Scan for the cell matching the given text and deliver its (x, y) coordinate at center. 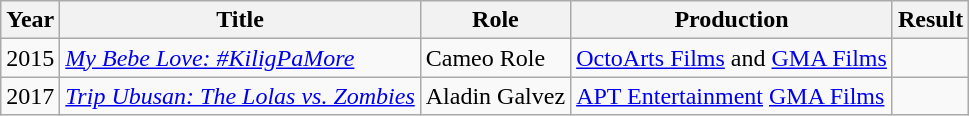
Trip Ubusan: The Lolas vs. Zombies (240, 96)
Cameo Role (495, 58)
Title (240, 20)
Aladin Galvez (495, 96)
Result (930, 20)
2015 (30, 58)
Year (30, 20)
2017 (30, 96)
Production (732, 20)
OctoArts Films and GMA Films (732, 58)
APT Entertainment GMA Films (732, 96)
Role (495, 20)
My Bebe Love: #KiligPaMore (240, 58)
